From the cell containing the given text, extract its center point as (x, y) coordinate. 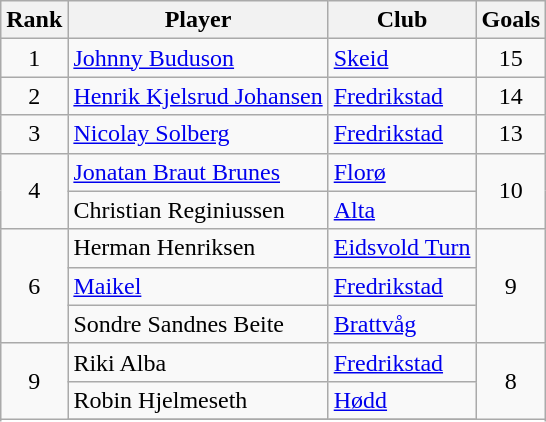
8 (511, 381)
Christian Reginiussen (198, 210)
3 (34, 134)
Alta (402, 210)
1 (34, 58)
Robin Hjelmeseth (198, 400)
Eidsvold Turn (402, 248)
Jonatan Braut Brunes (198, 172)
Florø (402, 172)
Goals (511, 20)
Maikel (198, 286)
Henrik Kjelsrud Johansen (198, 96)
4 (34, 191)
Player (198, 20)
Skeid (402, 58)
Riki Alba (198, 362)
Nicolay Solberg (198, 134)
Brattvåg (402, 324)
14 (511, 96)
10 (511, 191)
Rank (34, 20)
2 (34, 96)
Hødd (402, 400)
Club (402, 20)
Herman Henriksen (198, 248)
Sondre Sandnes Beite (198, 324)
Johnny Buduson (198, 58)
13 (511, 134)
6 (34, 286)
15 (511, 58)
